Extract the (x, y) coordinate from the center of the cell holding the provided text.  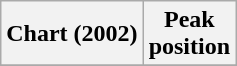
Peakposition (189, 34)
Chart (2002) (72, 34)
